Identify which cell holds the provided text, then report its (x, y) central coordinate. 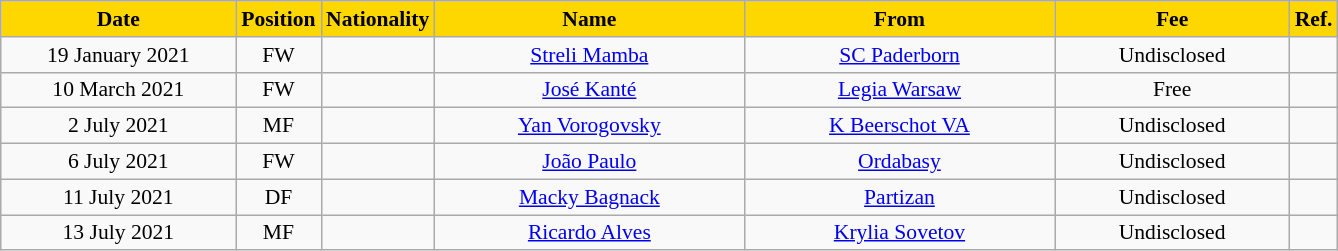
11 July 2021 (118, 197)
Date (118, 19)
SC Paderborn (899, 55)
Nationality (378, 19)
Ricardo Alves (589, 233)
João Paulo (589, 162)
Position (278, 19)
13 July 2021 (118, 233)
Ref. (1314, 19)
Yan Vorogovsky (589, 126)
19 January 2021 (118, 55)
José Kanté (589, 90)
Partizan (899, 197)
Legia Warsaw (899, 90)
From (899, 19)
Free (1172, 90)
Fee (1172, 19)
DF (278, 197)
Macky Bagnack (589, 197)
10 March 2021 (118, 90)
Name (589, 19)
Ordabasy (899, 162)
K Beerschot VA (899, 126)
2 July 2021 (118, 126)
6 July 2021 (118, 162)
Krylia Sovetov (899, 233)
Streli Mamba (589, 55)
